Identify which cell holds the provided text, then report its [x, y] central coordinate. 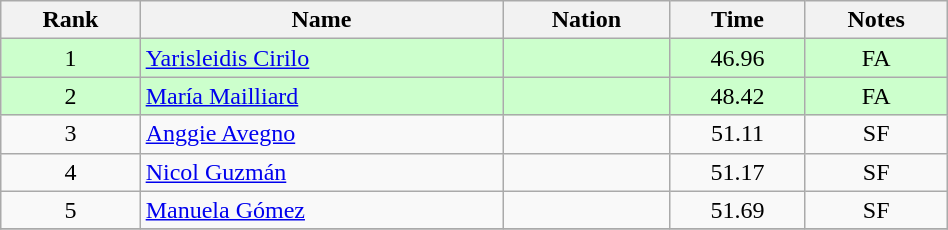
Anggie Avegno [322, 134]
Rank [70, 20]
María Mailliard [322, 96]
4 [70, 172]
48.42 [738, 96]
2 [70, 96]
Nicol Guzmán [322, 172]
Time [738, 20]
1 [70, 58]
Name [322, 20]
51.17 [738, 172]
51.69 [738, 210]
51.11 [738, 134]
46.96 [738, 58]
Notes [876, 20]
Yarisleidis Cirilo [322, 58]
Nation [586, 20]
Manuela Gómez [322, 210]
5 [70, 210]
3 [70, 134]
